Pinpoint the cell where the given text exists, returning its (x, y) midpoint coordinate. 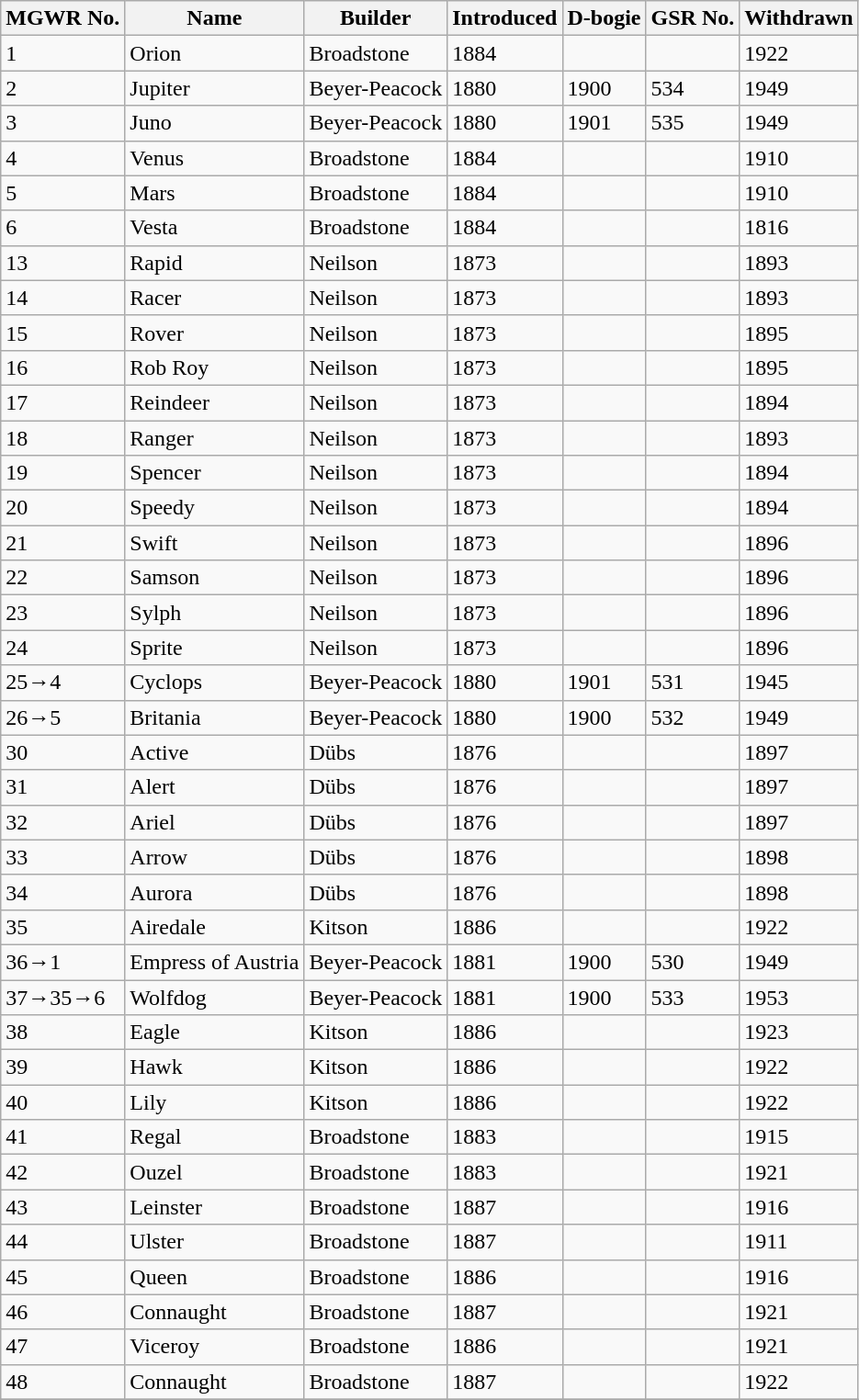
6 (62, 228)
Sylph (215, 613)
Rob Roy (215, 367)
1945 (799, 683)
Arrow (215, 857)
44 (62, 1242)
GSR No. (693, 18)
38 (62, 1033)
24 (62, 648)
Reindeer (215, 402)
37→35→6 (62, 997)
34 (62, 892)
Samson (215, 578)
Leinster (215, 1207)
18 (62, 438)
Ranger (215, 438)
1953 (799, 997)
Spencer (215, 473)
13 (62, 263)
15 (62, 333)
17 (62, 402)
Name (215, 18)
31 (62, 787)
22 (62, 578)
1816 (799, 228)
41 (62, 1137)
30 (62, 752)
Vesta (215, 228)
Orion (215, 53)
Cyclops (215, 683)
16 (62, 367)
531 (693, 683)
Jupiter (215, 88)
33 (62, 857)
532 (693, 717)
Eagle (215, 1033)
42 (62, 1172)
Hawk (215, 1067)
Ulster (215, 1242)
Builder (376, 18)
Rapid (215, 263)
1923 (799, 1033)
36→1 (62, 962)
19 (62, 473)
Racer (215, 298)
Wolfdog (215, 997)
1911 (799, 1242)
Aurora (215, 892)
Juno (215, 123)
D-bogie (605, 18)
534 (693, 88)
Introduced (505, 18)
Venus (215, 158)
1915 (799, 1137)
43 (62, 1207)
25→4 (62, 683)
Sprite (215, 648)
533 (693, 997)
35 (62, 927)
20 (62, 508)
Withdrawn (799, 18)
Speedy (215, 508)
Ariel (215, 822)
535 (693, 123)
39 (62, 1067)
47 (62, 1347)
48 (62, 1382)
3 (62, 123)
1 (62, 53)
Ouzel (215, 1172)
4 (62, 158)
Mars (215, 193)
46 (62, 1312)
5 (62, 193)
2 (62, 88)
530 (693, 962)
Regal (215, 1137)
21 (62, 543)
Active (215, 752)
Swift (215, 543)
Airedale (215, 927)
Queen (215, 1277)
Britania (215, 717)
Rover (215, 333)
Empress of Austria (215, 962)
14 (62, 298)
45 (62, 1277)
Lily (215, 1102)
23 (62, 613)
26→5 (62, 717)
32 (62, 822)
Alert (215, 787)
40 (62, 1102)
MGWR No. (62, 18)
Viceroy (215, 1347)
